Output the [X, Y] coordinate of the center of the cell containing the given text.  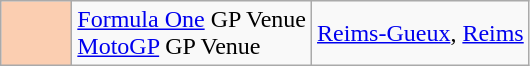
Reims-Gueux, Reims [421, 34]
Formula One GP VenueMotoGP GP Venue [192, 34]
